For the text-containing cell, return its midpoint in [X, Y] coordinate format. 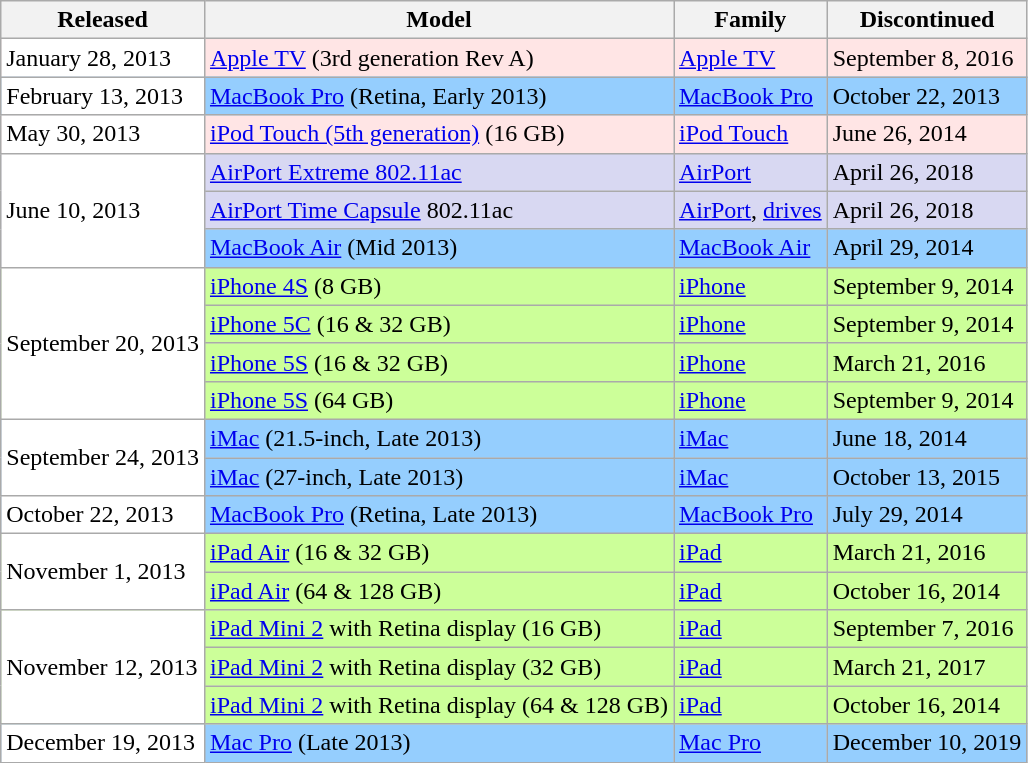
January 28, 2013 [103, 58]
February 13, 2013 [103, 96]
November 1, 2013 [103, 572]
iPhone 4S (8 GB) [438, 286]
iPod Touch [751, 134]
iPad Air (16 & 32 GB) [438, 553]
Model [438, 20]
AirPort, drives [751, 210]
May 30, 2013 [103, 134]
MacBook Pro (Retina, Early 2013) [438, 96]
Apple TV [751, 58]
iPhone 5C (16 & 32 GB) [438, 324]
iPad Mini 2 with Retina display (16 GB) [438, 629]
MacBook Pro (Retina, Late 2013) [438, 515]
April 29, 2014 [927, 248]
November 12, 2013 [103, 667]
MacBook Air [751, 248]
September 20, 2013 [103, 343]
iPad Mini 2 with Retina display (64 & 128 GB) [438, 705]
AirPort [751, 172]
iPad Air (64 & 128 GB) [438, 591]
December 10, 2019 [927, 743]
Mac Pro [751, 743]
June 26, 2014 [927, 134]
June 18, 2014 [927, 438]
June 10, 2013 [103, 210]
iPod Touch (5th generation) (16 GB) [438, 134]
iPhone 5S (64 GB) [438, 400]
iMac (27-inch, Late 2013) [438, 477]
MacBook Air (Mid 2013) [438, 248]
March 21, 2017 [927, 667]
October 13, 2015 [927, 477]
AirPort Extreme 802.11ac [438, 172]
Mac Pro (Late 2013) [438, 743]
Discontinued [927, 20]
AirPort Time Capsule 802.11ac [438, 210]
July 29, 2014 [927, 515]
Released [103, 20]
September 7, 2016 [927, 629]
iPhone 5S (16 & 32 GB) [438, 362]
Family [751, 20]
iPad Mini 2 with Retina display (32 GB) [438, 667]
September 8, 2016 [927, 58]
December 19, 2013 [103, 743]
iMac (21.5-inch, Late 2013) [438, 438]
September 24, 2013 [103, 457]
Apple TV (3rd generation Rev A) [438, 58]
